For the text-containing cell, return its midpoint in (X, Y) coordinate format. 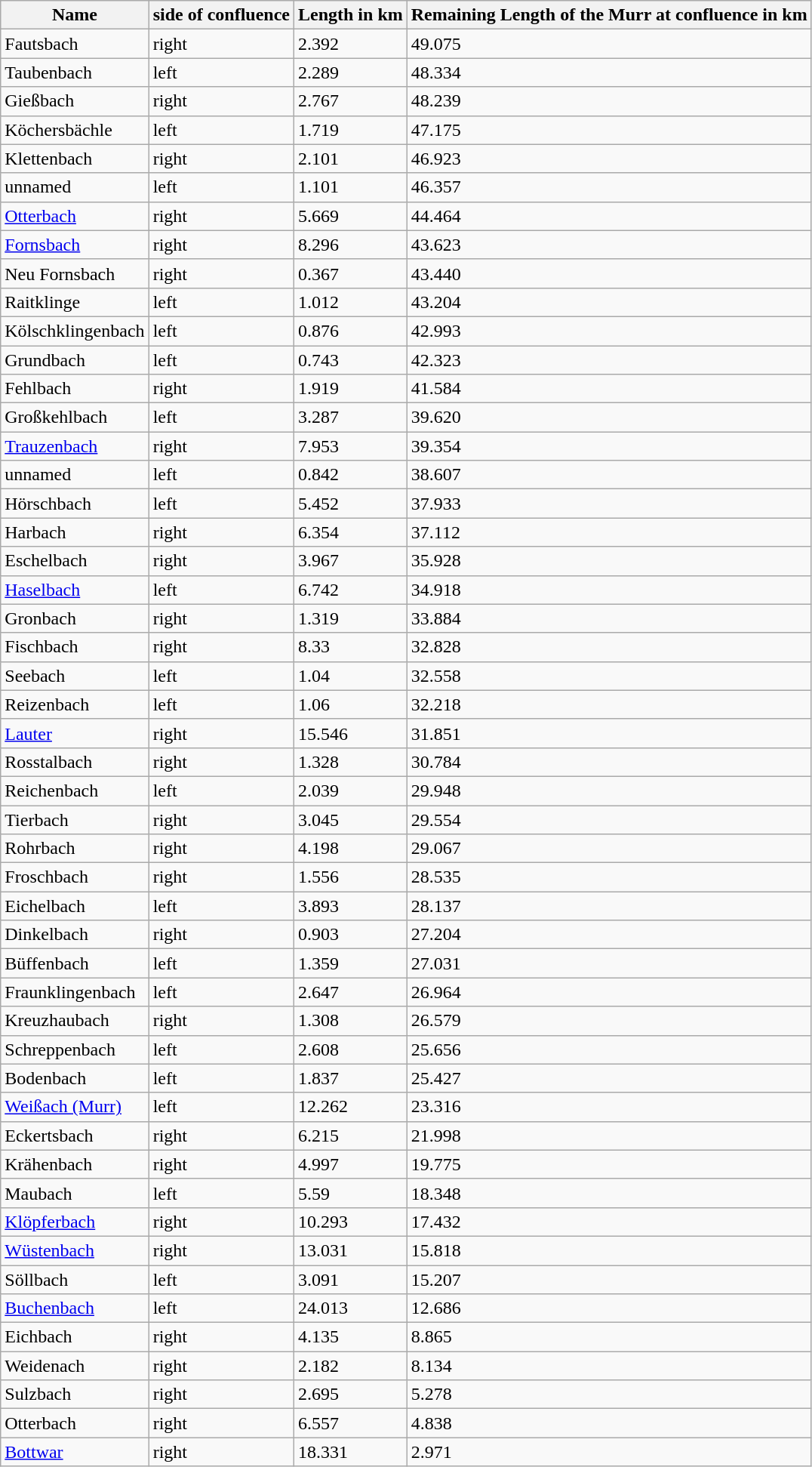
35.928 (609, 561)
3.893 (350, 906)
12.686 (609, 1308)
Neu Fornsbach (75, 273)
25.656 (609, 1049)
0.842 (350, 475)
32.828 (609, 647)
side of confluence (221, 15)
8.33 (350, 647)
44.464 (609, 216)
Taubenbach (75, 72)
13.031 (350, 1250)
2.647 (350, 992)
6.557 (350, 1423)
3.091 (350, 1280)
7.953 (350, 446)
Seebach (75, 676)
46.357 (609, 187)
41.584 (609, 389)
Reizenbach (75, 704)
19.775 (609, 1164)
2.608 (350, 1049)
Remaining Length of the Murr at confluence in km (609, 15)
10.293 (350, 1222)
5.59 (350, 1193)
18.348 (609, 1193)
Klöpferbach (75, 1222)
38.607 (609, 475)
43.204 (609, 302)
23.316 (609, 1107)
43.440 (609, 273)
29.554 (609, 819)
Fischbach (75, 647)
Length in km (350, 15)
24.013 (350, 1308)
Fornsbach (75, 245)
12.262 (350, 1107)
48.334 (609, 72)
1.837 (350, 1078)
1.308 (350, 1021)
Gronbach (75, 618)
Eschelbach (75, 561)
28.535 (609, 877)
32.558 (609, 676)
Klettenbach (75, 159)
1.06 (350, 704)
4.997 (350, 1164)
Maubach (75, 1193)
Krähenbach (75, 1164)
3.287 (350, 418)
Bodenbach (75, 1078)
17.432 (609, 1222)
2.101 (350, 159)
15.546 (350, 733)
15.818 (609, 1250)
39.620 (609, 418)
Trauzenbach (75, 446)
6.354 (350, 532)
Eckertsbach (75, 1136)
31.851 (609, 733)
Köchersbächle (75, 130)
Großkehlbach (75, 418)
Rosstalbach (75, 762)
Weidenach (75, 1366)
Raitklinge (75, 302)
Buchenbach (75, 1308)
Kreuzhaubach (75, 1021)
2.182 (350, 1366)
Name (75, 15)
27.031 (609, 963)
1.101 (350, 187)
1.719 (350, 130)
0.743 (350, 360)
42.323 (609, 360)
Eichbach (75, 1337)
Fehlbach (75, 389)
Froschbach (75, 877)
3.967 (350, 561)
26.579 (609, 1021)
Lauter (75, 733)
33.884 (609, 618)
6.742 (350, 590)
0.367 (350, 273)
5.669 (350, 216)
4.838 (609, 1423)
32.218 (609, 704)
Rohrbach (75, 849)
21.998 (609, 1136)
Kölschklingenbach (75, 331)
37.933 (609, 504)
Bottwar (75, 1452)
Gießbach (75, 101)
18.331 (350, 1452)
2.392 (350, 44)
39.354 (609, 446)
47.175 (609, 130)
25.427 (609, 1078)
Schreppenbach (75, 1049)
49.075 (609, 44)
1.919 (350, 389)
2.971 (609, 1452)
0.876 (350, 331)
0.903 (350, 935)
Sulzbach (75, 1395)
1.556 (350, 877)
37.112 (609, 532)
15.207 (609, 1280)
Eichelbach (75, 906)
3.045 (350, 819)
Harbach (75, 532)
Grundbach (75, 360)
6.215 (350, 1136)
Wüstenbach (75, 1250)
29.948 (609, 791)
46.923 (609, 159)
Haselbach (75, 590)
Fautsbach (75, 44)
4.135 (350, 1337)
1.328 (350, 762)
1.04 (350, 676)
30.784 (609, 762)
2.695 (350, 1395)
43.623 (609, 245)
1.012 (350, 302)
Büffenbach (75, 963)
Tierbach (75, 819)
34.918 (609, 590)
1.359 (350, 963)
8.296 (350, 245)
4.198 (350, 849)
Fraunklingenbach (75, 992)
8.134 (609, 1366)
5.278 (609, 1395)
48.239 (609, 101)
Söllbach (75, 1280)
42.993 (609, 331)
29.067 (609, 849)
Hörschbach (75, 504)
2.039 (350, 791)
26.964 (609, 992)
1.319 (350, 618)
2.289 (350, 72)
Reichenbach (75, 791)
5.452 (350, 504)
2.767 (350, 101)
8.865 (609, 1337)
Dinkelbach (75, 935)
28.137 (609, 906)
Weißach (Murr) (75, 1107)
27.204 (609, 935)
